Provide the (X, Y) coordinate of the cell's center where the given text is located.  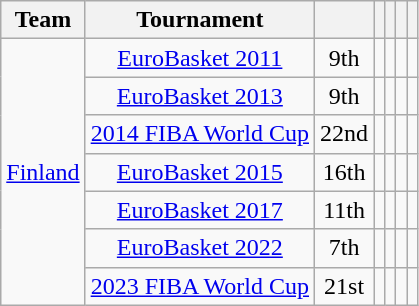
21st (344, 286)
2023 FIBA World Cup (200, 286)
22nd (344, 134)
EuroBasket 2011 (200, 58)
16th (344, 172)
EuroBasket 2015 (200, 172)
7th (344, 248)
EuroBasket 2017 (200, 210)
11th (344, 210)
2014 FIBA World Cup (200, 134)
EuroBasket 2022 (200, 248)
EuroBasket 2013 (200, 96)
Team (43, 20)
Tournament (200, 20)
Finland (43, 172)
